For the text-containing cell, return its midpoint in (x, y) coordinate format. 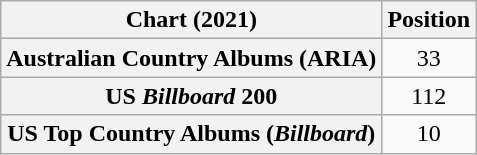
112 (429, 96)
Position (429, 20)
10 (429, 134)
Australian Country Albums (ARIA) (192, 58)
US Billboard 200 (192, 96)
33 (429, 58)
US Top Country Albums (Billboard) (192, 134)
Chart (2021) (192, 20)
